Scan for the cell matching the given text and deliver its (X, Y) coordinate at center. 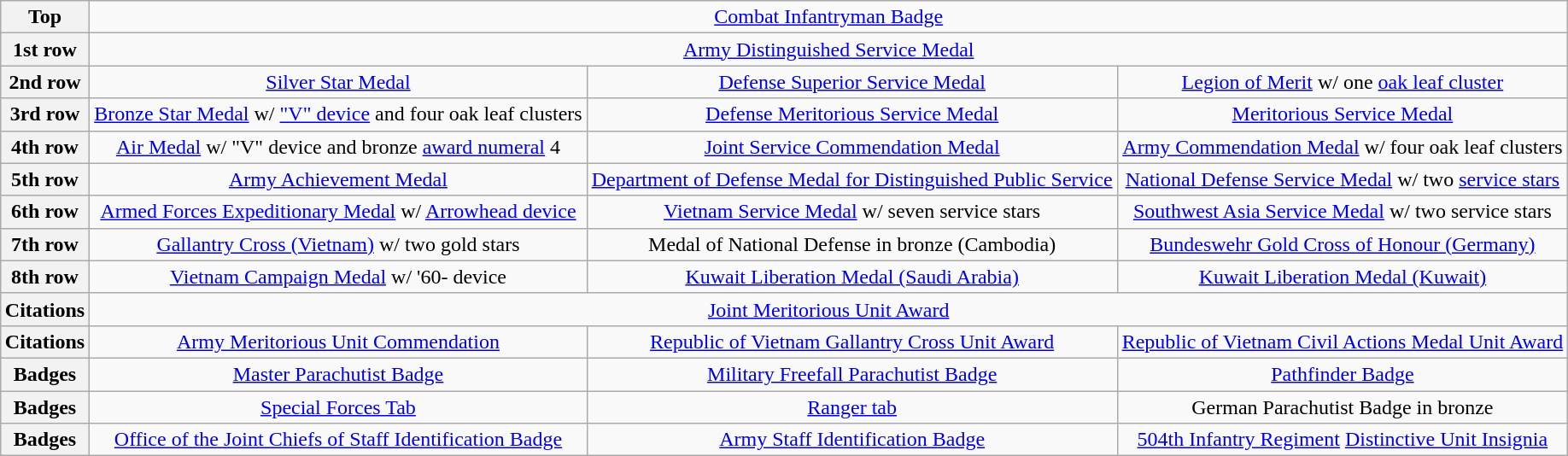
3rd row (44, 114)
Vietnam Campaign Medal w/ '60- device (338, 277)
Top (44, 17)
Bronze Star Medal w/ "V" device and four oak leaf clusters (338, 114)
Gallantry Cross (Vietnam) w/ two gold stars (338, 244)
Bundeswehr Gold Cross of Honour (Germany) (1343, 244)
Republic of Vietnam Gallantry Cross Unit Award (852, 342)
Meritorious Service Medal (1343, 114)
Medal of National Defense in bronze (Cambodia) (852, 244)
Armed Forces Expeditionary Medal w/ Arrowhead device (338, 212)
Department of Defense Medal for Distinguished Public Service (852, 179)
Army Meritorious Unit Commendation (338, 342)
Military Freefall Parachutist Badge (852, 374)
Republic of Vietnam Civil Actions Medal Unit Award (1343, 342)
Silver Star Medal (338, 82)
Special Forces Tab (338, 407)
National Defense Service Medal w/ two service stars (1343, 179)
6th row (44, 212)
Joint Meritorious Unit Award (828, 309)
Joint Service Commendation Medal (852, 147)
Master Parachutist Badge (338, 374)
Army Distinguished Service Medal (828, 50)
8th row (44, 277)
1st row (44, 50)
Defense Superior Service Medal (852, 82)
504th Infantry Regiment Distinctive Unit Insignia (1343, 440)
Pathfinder Badge (1343, 374)
Vietnam Service Medal w/ seven service stars (852, 212)
5th row (44, 179)
7th row (44, 244)
Office of the Joint Chiefs of Staff Identification Badge (338, 440)
Kuwait Liberation Medal (Kuwait) (1343, 277)
Army Commendation Medal w/ four oak leaf clusters (1343, 147)
Southwest Asia Service Medal w/ two service stars (1343, 212)
Legion of Merit w/ one oak leaf cluster (1343, 82)
German Parachutist Badge in bronze (1343, 407)
4th row (44, 147)
Army Achievement Medal (338, 179)
Air Medal w/ "V" device and bronze award numeral 4 (338, 147)
Army Staff Identification Badge (852, 440)
Ranger tab (852, 407)
Kuwait Liberation Medal (Saudi Arabia) (852, 277)
Defense Meritorious Service Medal (852, 114)
2nd row (44, 82)
Combat Infantryman Badge (828, 17)
